Output the [x, y] coordinate of the center of the cell containing the given text.  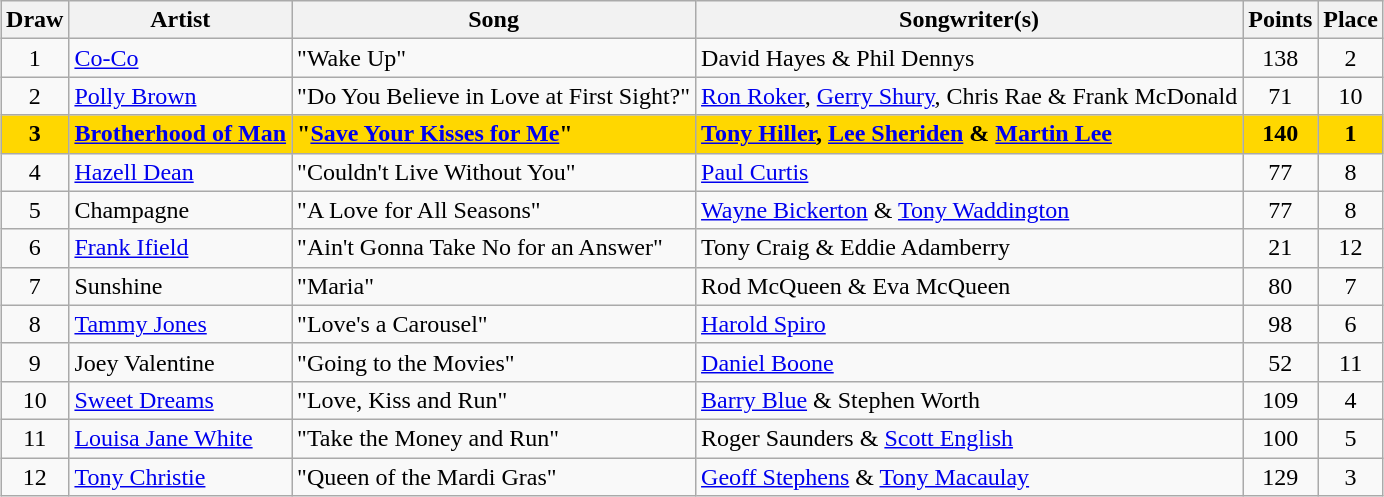
Points [1280, 20]
Polly Brown [180, 96]
"Ain't Gonna Take No for an Answer" [494, 248]
Ron Roker, Gerry Shury, Chris Rae & Frank McDonald [970, 96]
"Love, Kiss and Run" [494, 400]
Co-Co [180, 58]
Louisa Jane White [180, 438]
138 [1280, 58]
9 [35, 362]
109 [1280, 400]
"Love's a Carousel" [494, 324]
"A Love for All Seasons" [494, 210]
Roger Saunders & Scott English [970, 438]
"Wake Up" [494, 58]
100 [1280, 438]
"Couldn't Live Without You" [494, 172]
Sunshine [180, 286]
Wayne Bickerton & Tony Waddington [970, 210]
21 [1280, 248]
Tammy Jones [180, 324]
Tony Christie [180, 477]
Daniel Boone [970, 362]
Frank Ifield [180, 248]
Songwriter(s) [970, 20]
Artist [180, 20]
140 [1280, 134]
Joey Valentine [180, 362]
Rod McQueen & Eva McQueen [970, 286]
71 [1280, 96]
Sweet Dreams [180, 400]
"Queen of the Mardi Gras" [494, 477]
Hazell Dean [180, 172]
"Maria" [494, 286]
Barry Blue & Stephen Worth [970, 400]
Draw [35, 20]
Geoff Stephens & Tony Macaulay [970, 477]
"Save Your Kisses for Me" [494, 134]
129 [1280, 477]
Tony Hiller, Lee Sheriden & Martin Lee [970, 134]
Song [494, 20]
"Take the Money and Run" [494, 438]
"Do You Believe in Love at First Sight?" [494, 96]
Tony Craig & Eddie Adamberry [970, 248]
David Hayes & Phil Dennys [970, 58]
Brotherhood of Man [180, 134]
Paul Curtis [970, 172]
52 [1280, 362]
80 [1280, 286]
Champagne [180, 210]
98 [1280, 324]
"Going to the Movies" [494, 362]
Harold Spiro [970, 324]
Place [1351, 20]
